Locate the cell with the specified text and output its [X, Y] center coordinate. 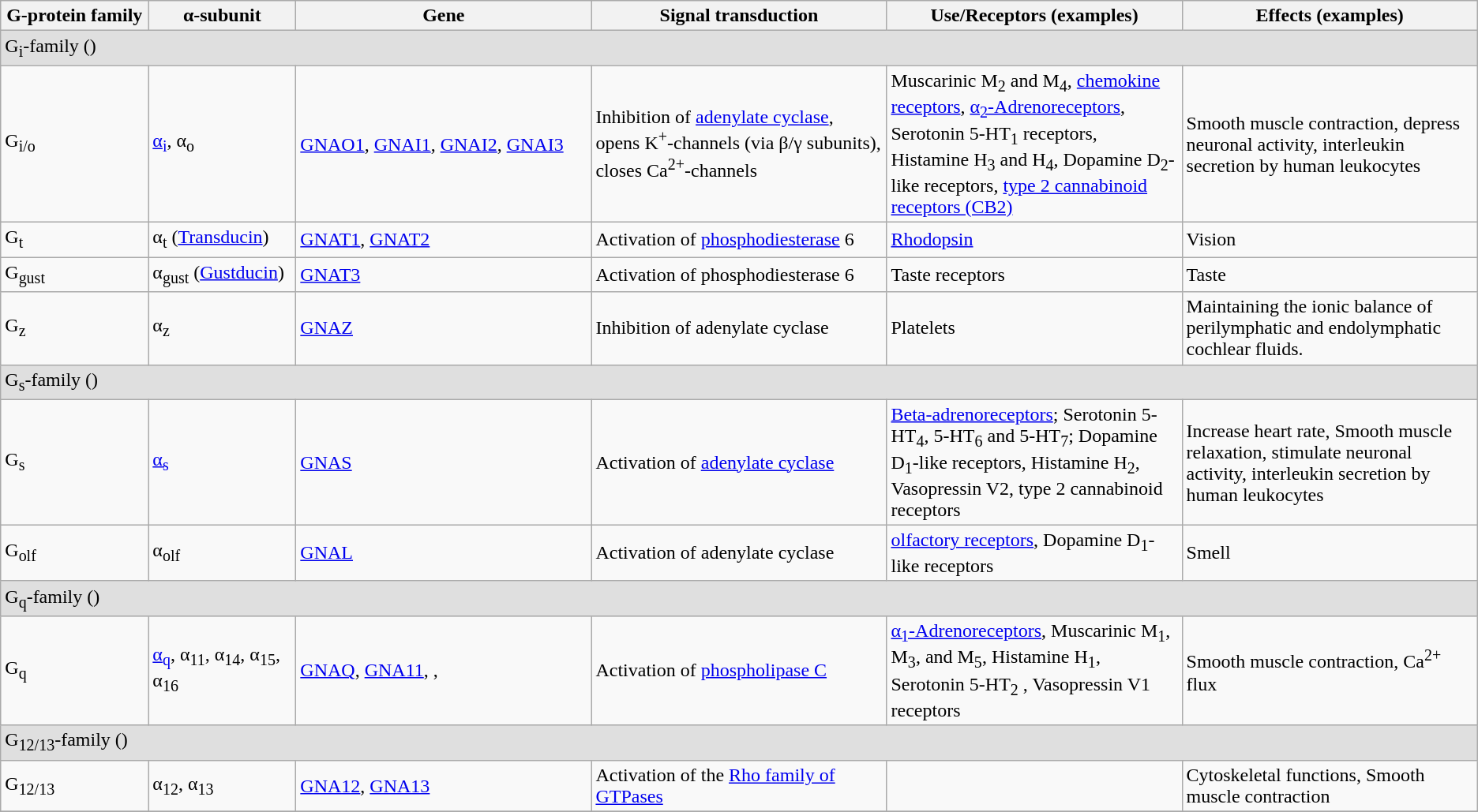
GNAL [444, 552]
Taste receptors [1034, 275]
Increase heart rate, Smooth muscle relaxation, stimulate neuronal activity, interleukin secretion by human leukocytes [1330, 462]
Gene [444, 16]
α12, α13 [223, 786]
αs [223, 462]
Effects (examples) [1330, 16]
G12/13 [74, 786]
Gi/o [74, 144]
Inhibition of adenylate cyclase, opens K+-channels (via β/γ subunits), closes Ca2+-channels [739, 144]
Gq-family () [739, 598]
Beta-adrenoreceptors; Serotonin 5-HT4, 5-HT6 and 5-HT7; Dopamine D1-like receptors, Histamine H2, Vasopressin V2, type 2 cannabinoid receptors [1034, 462]
GNAZ [444, 328]
Taste [1330, 275]
Cytoskeletal functions, Smooth muscle contraction [1330, 786]
Maintaining the ionic balance of perilymphatic and endolymphatic cochlear fluids. [1330, 328]
Rhodopsin [1034, 239]
Gq [74, 671]
olfactory receptors, Dopamine D1-like receptors [1034, 552]
αgust (Gustducin) [223, 275]
Gs [74, 462]
Gi-family () [739, 48]
GNAT3 [444, 275]
α1-Adrenoreceptors, Muscarinic M1, M3, and M5, Histamine H1, Serotonin 5-HT2 , Vasopressin V1 receptors [1034, 671]
Inhibition of adenylate cyclase [739, 328]
Smooth muscle contraction, Ca2+ flux [1330, 671]
G12/13-family () [739, 743]
Golf [74, 552]
Smell [1330, 552]
Gs-family () [739, 382]
GNA12, GNA13 [444, 786]
αolf [223, 552]
αi, αo [223, 144]
GNAQ, GNA11, , [444, 671]
αz [223, 328]
Gt [74, 239]
Platelets [1034, 328]
αq, α11, α14, α15, α16 [223, 671]
Signal transduction [739, 16]
Gz [74, 328]
G-protein family [74, 16]
α-subunit [223, 16]
GNAO1, GNAI1, GNAI2, GNAI3 [444, 144]
Use/Receptors (examples) [1034, 16]
Smooth muscle contraction, depress neuronal activity, interleukin secretion by human leukocytes [1330, 144]
GNAT1, GNAT2 [444, 239]
Ggust [74, 275]
GNAS [444, 462]
αt (Transducin) [223, 239]
Vision [1330, 239]
Activation of the Rho family of GTPases [739, 786]
Activation of phospholipase C [739, 671]
